From the cell containing the given text, extract its center point as (X, Y) coordinate. 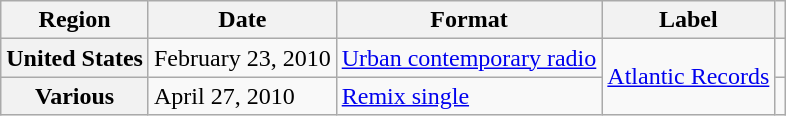
Date (242, 20)
Region (75, 20)
Atlantic Records (688, 77)
Urban contemporary radio (469, 58)
United States (75, 58)
Label (688, 20)
Remix single (469, 96)
February 23, 2010 (242, 58)
Various (75, 96)
April 27, 2010 (242, 96)
Format (469, 20)
